Scan for the cell matching the given text and deliver its [X, Y] coordinate at center. 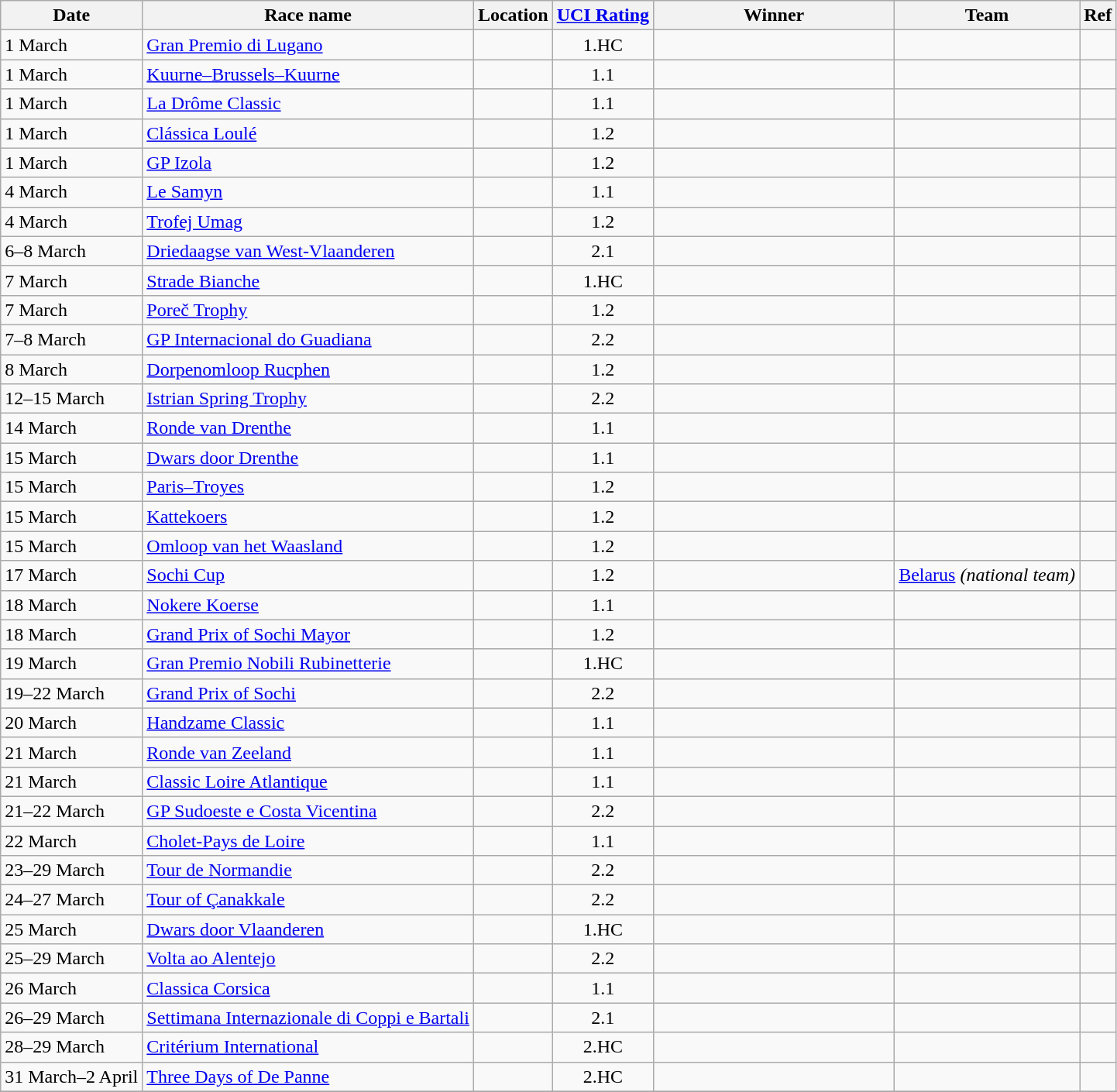
21–22 March [71, 811]
Tour of Çanakkale [308, 900]
19–22 March [71, 693]
26–29 March [71, 1018]
Sochi Cup [308, 575]
Driedaagse van West-Vlaanderen [308, 251]
Settimana Internazionale di Coppi e Bartali [308, 1018]
Le Samyn [308, 192]
Classic Loire Atlantique [308, 781]
Tour de Normandie [308, 871]
Ronde van Drenthe [308, 428]
20 March [71, 723]
Team [987, 15]
Three Days of De Panne [308, 1077]
Omloop van het Waasland [308, 546]
Strade Bianche [308, 280]
GP Sudoeste e Costa Vicentina [308, 811]
UCI Rating [603, 15]
6–8 March [71, 251]
Clássica Loulé [308, 133]
Dorpenomloop Rucphen [308, 369]
Gran Premio Nobili Rubinetterie [308, 664]
Paris–Troyes [308, 487]
Volta ao Alentejo [308, 959]
28–29 March [71, 1047]
Cholet-Pays de Loire [308, 840]
Grand Prix of Sochi Mayor [308, 634]
Classica Corsica [308, 988]
24–27 March [71, 900]
Trofej Umag [308, 221]
Gran Premio di Lugano [308, 45]
Dwars door Drenthe [308, 458]
Belarus (national team) [987, 575]
Handzame Classic [308, 723]
31 March–2 April [71, 1077]
19 March [71, 664]
Critérium International [308, 1047]
8 March [71, 369]
Kattekoers [308, 517]
Poreč Trophy [308, 310]
25–29 March [71, 959]
GP Internacional do Guadiana [308, 339]
Winner [775, 15]
Ref [1098, 15]
GP Izola [308, 163]
26 March [71, 988]
Date [71, 15]
14 March [71, 428]
Ronde van Zeeland [308, 752]
La Drôme Classic [308, 104]
Dwars door Vlaanderen [308, 929]
Nokere Koerse [308, 605]
Kuurne–Brussels–Kuurne [308, 74]
17 March [71, 575]
Location [513, 15]
22 March [71, 840]
Grand Prix of Sochi [308, 693]
7–8 March [71, 339]
12–15 March [71, 399]
23–29 March [71, 871]
Istrian Spring Trophy [308, 399]
25 March [71, 929]
Race name [308, 15]
